Provide the [X, Y] coordinate of the cell's center where the given text is located.  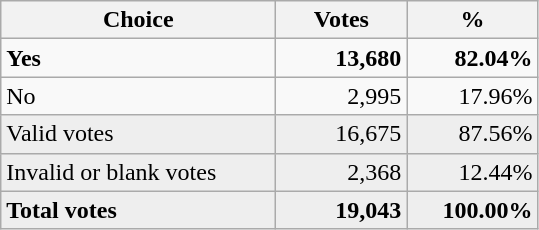
2,995 [342, 96]
16,675 [342, 134]
87.56% [472, 134]
17.96% [472, 96]
13,680 [342, 58]
Total votes [138, 210]
% [472, 20]
Invalid or blank votes [138, 172]
Yes [138, 58]
12.44% [472, 172]
Choice [138, 20]
19,043 [342, 210]
No [138, 96]
100.00% [472, 210]
82.04% [472, 58]
2,368 [342, 172]
Votes [342, 20]
Valid votes [138, 134]
